Scan for the cell matching the given text and deliver its (x, y) coordinate at center. 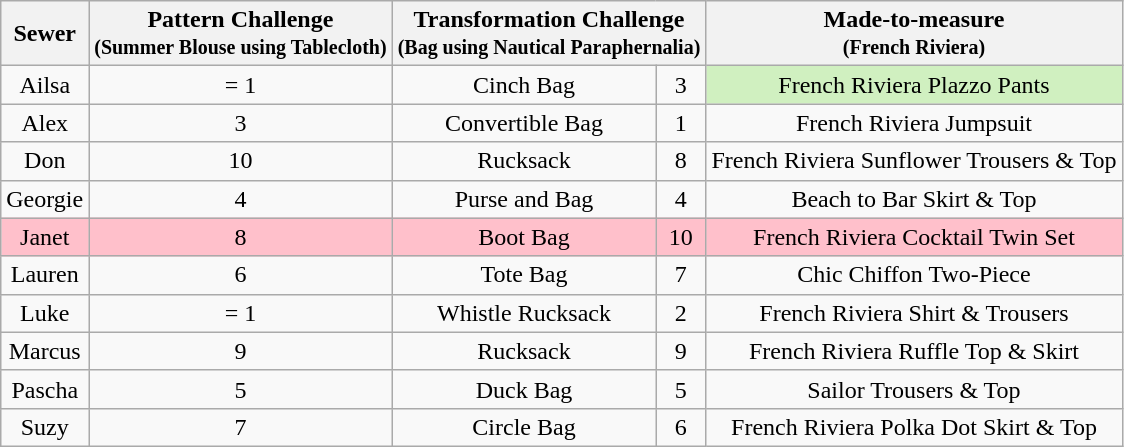
French Riviera Shirt & Trousers (914, 313)
Sailor Trousers & Top (914, 389)
Luke (45, 313)
Marcus (45, 351)
Chic Chiffon Two-Piece (914, 275)
Ailsa (45, 85)
1 (681, 123)
French Riviera Ruffle Top & Skirt (914, 351)
Made-to-measure(French Riviera) (914, 34)
Suzy (45, 427)
French Riviera Cocktail Twin Set (914, 237)
Boot Bag (524, 237)
French Riviera Plazzo Pants (914, 85)
Convertible Bag (524, 123)
French Riviera Polka Dot Skirt & Top (914, 427)
Circle Bag (524, 427)
French Riviera Sunflower Trousers & Top (914, 161)
French Riviera Jumpsuit (914, 123)
2 (681, 313)
Pascha (45, 389)
Duck Bag (524, 389)
Lauren (45, 275)
Beach to Bar Skirt & Top (914, 199)
Tote Bag (524, 275)
Transformation Challenge(Bag using Nautical Paraphernalia) (549, 34)
Georgie (45, 199)
Don (45, 161)
Whistle Rucksack (524, 313)
Cinch Bag (524, 85)
Sewer (45, 34)
Pattern Challenge(Summer Blouse using Tablecloth) (240, 34)
Alex (45, 123)
Purse and Bag (524, 199)
Janet (45, 237)
